Determine the [x, y] coordinate at the center of the cell enclosing the given text.  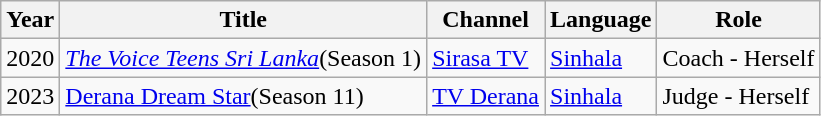
2023 [30, 96]
Sirasa TV [486, 58]
Year [30, 20]
2020 [30, 58]
Role [738, 20]
Judge - Herself [738, 96]
Derana Dream Star(Season 11) [244, 96]
Language [601, 20]
Coach - Herself [738, 58]
TV Derana [486, 96]
Channel [486, 20]
Title [244, 20]
The Voice Teens Sri Lanka(Season 1) [244, 58]
